Return (X, Y) of the center of cell containing provided text 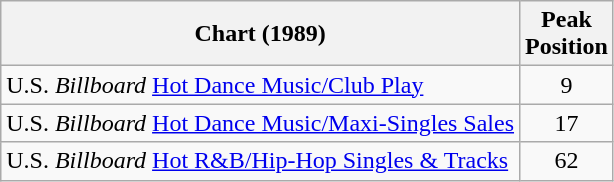
9 (567, 85)
U.S. Billboard Hot R&B/Hip-Hop Singles & Tracks (260, 161)
Chart (1989) (260, 34)
U.S. Billboard Hot Dance Music/Club Play (260, 85)
U.S. Billboard Hot Dance Music/Maxi-Singles Sales (260, 123)
PeakPosition (567, 34)
62 (567, 161)
17 (567, 123)
